For the text-containing cell, return its midpoint in (x, y) coordinate format. 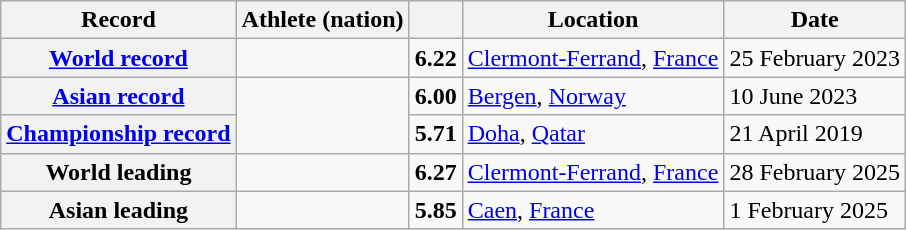
Location (593, 20)
Asian record (118, 96)
1 February 2025 (815, 210)
6.27 (436, 172)
5.71 (436, 134)
World leading (118, 172)
Doha, Qatar (593, 134)
21 April 2019 (815, 134)
5.85 (436, 210)
Caen, France (593, 210)
10 June 2023 (815, 96)
25 February 2023 (815, 58)
28 February 2025 (815, 172)
Asian leading (118, 210)
Bergen, Norway (593, 96)
Championship record (118, 134)
Athlete (nation) (322, 20)
World record (118, 58)
6.22 (436, 58)
6.00 (436, 96)
Record (118, 20)
Date (815, 20)
